Return (x, y) of the center of cell containing provided text 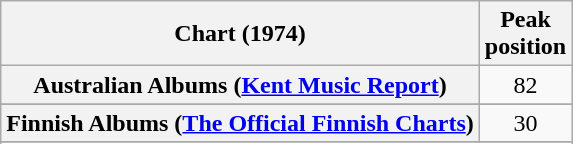
Australian Albums (Kent Music Report) (240, 85)
30 (525, 123)
Chart (1974) (240, 34)
Peakposition (525, 34)
82 (525, 85)
Finnish Albums (The Official Finnish Charts) (240, 123)
